Extract the (x, y) coordinate from the center of the cell holding the provided text.  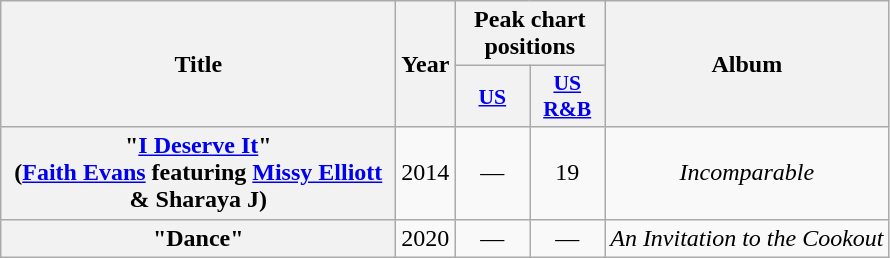
"Dance" (198, 238)
Year (426, 64)
An Invitation to the Cookout (747, 238)
Title (198, 64)
Incomparable (747, 173)
US R&B (568, 96)
Peak chart positions (530, 34)
2020 (426, 238)
US (492, 96)
19 (568, 173)
"I Deserve It" (Faith Evans featuring Missy Elliott & Sharaya J) (198, 173)
Album (747, 64)
2014 (426, 173)
